Identify which cell holds the provided text, then report its [X, Y] central coordinate. 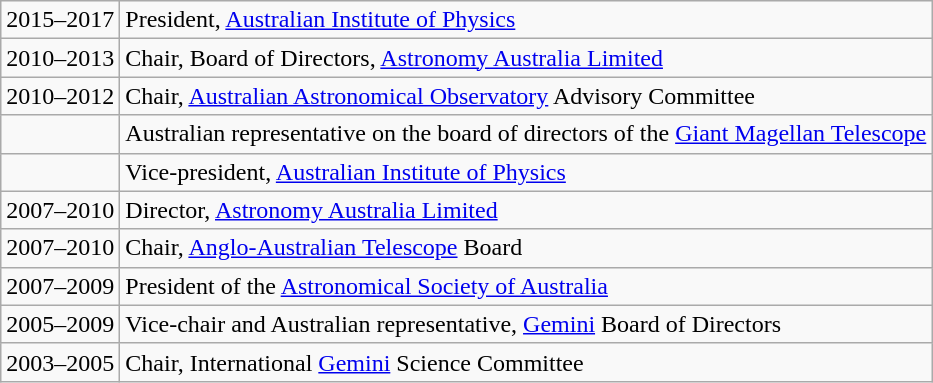
Director, Astronomy Australia Limited [526, 210]
President, Australian Institute of Physics [526, 20]
Chair, Board of Directors, Astronomy Australia Limited [526, 58]
2010–2012 [60, 96]
Vice-chair and Australian representative, Gemini Board of Directors [526, 324]
Australian representative on the board of directors of the Giant Magellan Telescope [526, 134]
2015–2017 [60, 20]
President of the Astronomical Society of Australia [526, 286]
Vice-president, Australian Institute of Physics [526, 172]
Chair, International Gemini Science Committee [526, 362]
2010–2013 [60, 58]
2003–2005 [60, 362]
2007–2009 [60, 286]
Chair, Anglo-Australian Telescope Board [526, 248]
Chair, Australian Astronomical Observatory Advisory Committee [526, 96]
2005–2009 [60, 324]
